Output the [x, y] coordinate of the center of the cell containing the given text.  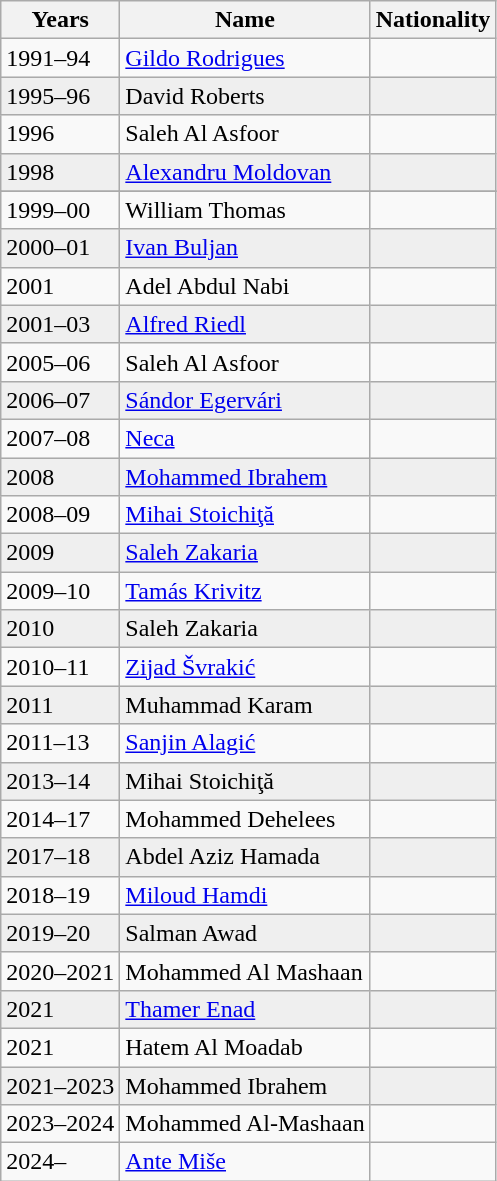
2013–14 [60, 781]
David Roberts [245, 96]
2024– [60, 1162]
Zijad Švrakić [245, 667]
2023–2024 [60, 1124]
2010–11 [60, 667]
Nationality [433, 20]
Mohammed Al-Mashaan [245, 1124]
Hatem Al Moadab [245, 1047]
2020–2021 [60, 971]
2010 [60, 629]
Alfred Riedl [245, 324]
2008–09 [60, 515]
Adel Abdul Nabi [245, 286]
2001–03 [60, 324]
Abdel Aziz Hamada [245, 857]
2006–07 [60, 400]
1999–00 [60, 210]
2014–17 [60, 819]
Ivan Buljan [245, 248]
2017–18 [60, 857]
Miloud Hamdi [245, 895]
Thamer Enad [245, 1009]
2008 [60, 477]
1995–96 [60, 96]
Muhammad Karam [245, 705]
2007–08 [60, 438]
2005–06 [60, 362]
Name [245, 20]
1991–94 [60, 58]
2000–01 [60, 248]
2001 [60, 286]
Mohammed Dehelees [245, 819]
Neca [245, 438]
Ante Miše [245, 1162]
Sándor Egervári [245, 400]
Alexandru Moldovan [245, 172]
1998 [60, 172]
Sanjin Alagić [245, 743]
1996 [60, 134]
2018–19 [60, 895]
Salman Awad [245, 933]
2011–13 [60, 743]
2021–2023 [60, 1085]
Tamás Krivitz [245, 591]
Mohammed Al Mashaan [245, 971]
2019–20 [60, 933]
William Thomas [245, 210]
Years [60, 20]
2009–10 [60, 591]
Gildo Rodrigues [245, 58]
2009 [60, 553]
2011 [60, 705]
